Determine the (x, y) coordinate at the center of the cell enclosing the given text.  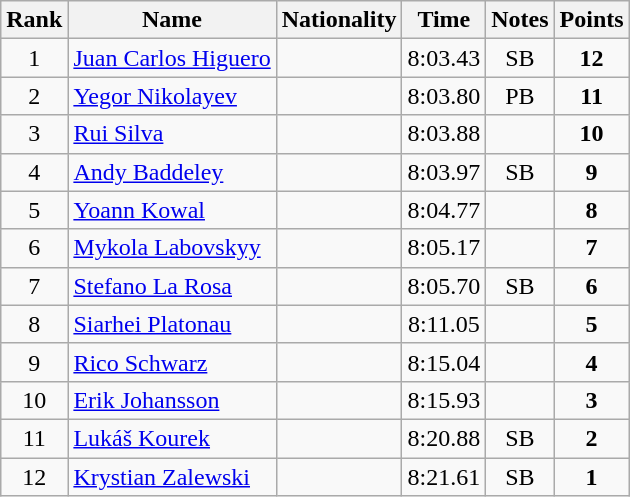
Yegor Nikolayev (172, 96)
Mykola Labovskyy (172, 248)
8:15.04 (444, 362)
Yoann Kowal (172, 210)
Siarhei Platonau (172, 324)
8:03.43 (444, 58)
Erik Johansson (172, 400)
Rico Schwarz (172, 362)
8:03.80 (444, 96)
Rank (34, 20)
Time (444, 20)
Rui Silva (172, 134)
Notes (520, 20)
8:21.61 (444, 477)
8:04.77 (444, 210)
Krystian Zalewski (172, 477)
Andy Baddeley (172, 172)
8:05.17 (444, 248)
PB (520, 96)
Juan Carlos Higuero (172, 58)
Stefano La Rosa (172, 286)
8:03.97 (444, 172)
8:15.93 (444, 400)
8:20.88 (444, 438)
8:03.88 (444, 134)
Nationality (339, 20)
Points (592, 20)
Lukáš Kourek (172, 438)
8:05.70 (444, 286)
8:11.05 (444, 324)
Name (172, 20)
